Determine the [x, y] coordinate at the center of the cell enclosing the given text.  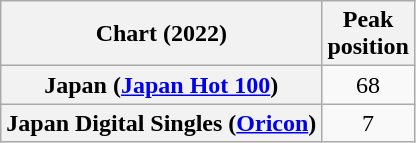
Chart (2022) [162, 34]
Japan Digital Singles (Oricon) [162, 123]
Japan (Japan Hot 100) [162, 85]
7 [368, 123]
68 [368, 85]
Peakposition [368, 34]
